For the text-containing cell, return its midpoint in (X, Y) coordinate format. 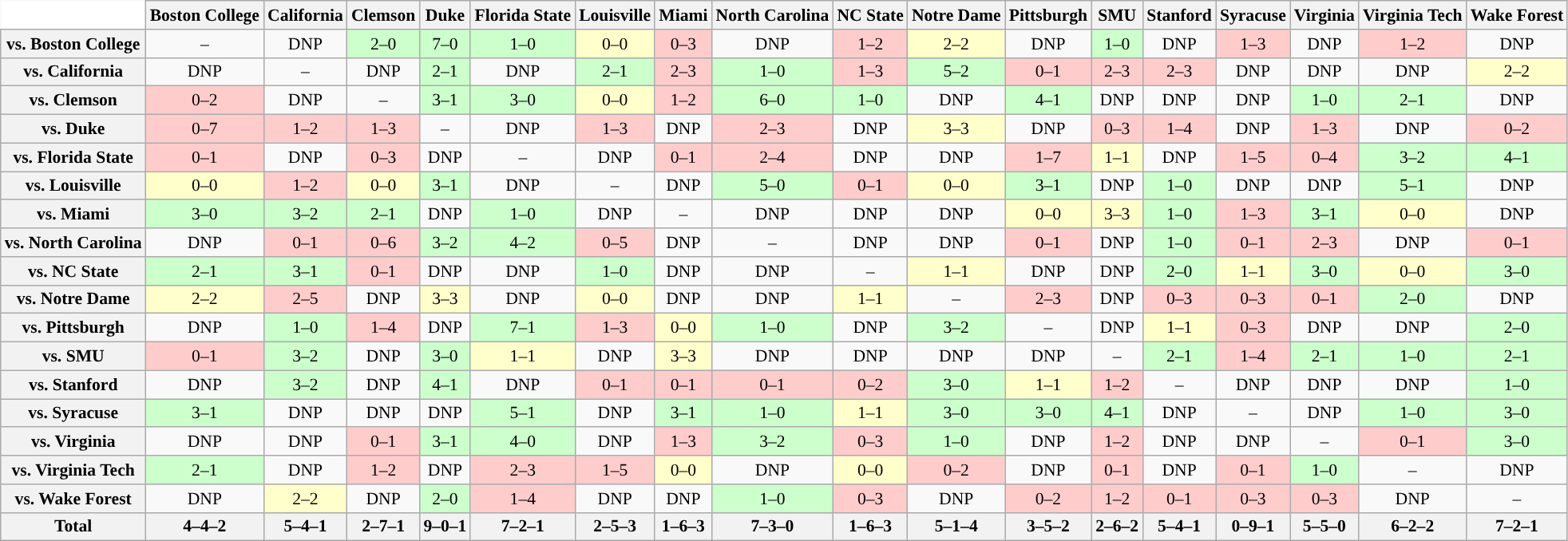
vs. Boston College (73, 44)
Miami (683, 15)
0–6 (383, 243)
2–5 (305, 299)
vs. Clemson (73, 101)
Duke (445, 15)
3–5–2 (1048, 527)
6–2–2 (1413, 527)
4–2 (522, 243)
vs. Syracuse (73, 413)
2–6–2 (1117, 527)
California (305, 15)
vs. Wake Forest (73, 499)
vs. Louisville (73, 186)
Syracuse (1253, 15)
6–0 (772, 101)
vs. Miami (73, 215)
4–0 (522, 442)
Boston College (204, 15)
North Carolina (772, 15)
vs. Florida State (73, 157)
vs. SMU (73, 357)
7–3–0 (772, 527)
2–5–3 (615, 527)
Notre Dame (956, 15)
SMU (1117, 15)
0–9–1 (1253, 527)
Virginia (1324, 15)
vs. Duke (73, 129)
5–0 (772, 186)
vs. California (73, 72)
5–2 (956, 72)
Pittsburgh (1048, 15)
Louisville (615, 15)
Florida State (522, 15)
7–0 (445, 44)
2–7–1 (383, 527)
vs. NC State (73, 271)
Virginia Tech (1413, 15)
Clemson (383, 15)
7–1 (522, 328)
0–4 (1324, 157)
Wake Forest (1517, 15)
9–0–1 (445, 527)
vs. Virginia (73, 442)
Stanford (1179, 15)
2–4 (772, 157)
0–5 (615, 243)
0–7 (204, 129)
vs. Pittsburgh (73, 328)
5–5–0 (1324, 527)
Total (73, 527)
4–4–2 (204, 527)
NC State (870, 15)
vs. Notre Dame (73, 299)
1–7 (1048, 157)
vs. North Carolina (73, 243)
5–1–4 (956, 527)
vs. Stanford (73, 385)
vs. Virginia Tech (73, 470)
